From the cell containing the given text, extract its center point as [X, Y] coordinate. 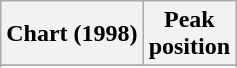
Chart (1998) [72, 34]
Peakposition [189, 34]
